For the text-containing cell, return its midpoint in (x, y) coordinate format. 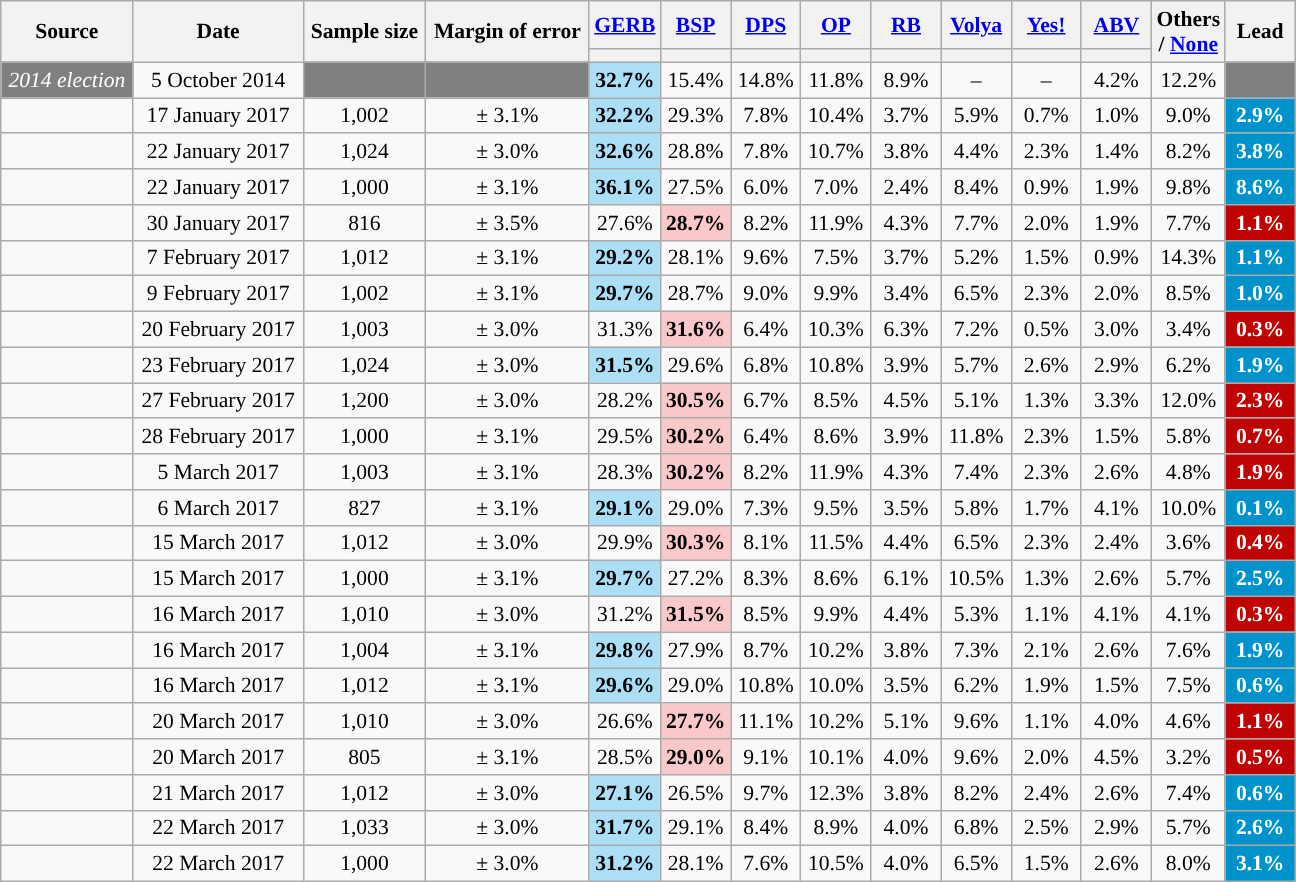
26.6% (624, 722)
5.9% (976, 116)
8.7% (766, 650)
1,004 (364, 650)
36.1% (624, 187)
17 January 2017 (218, 116)
8.3% (766, 579)
26.5% (696, 793)
BSP (696, 25)
27.9% (696, 650)
0.1% (1260, 508)
14.3% (1188, 258)
6.3% (906, 330)
3.1% (1260, 864)
12.0% (1188, 401)
28.8% (696, 152)
28.3% (624, 472)
9 February 2017 (218, 294)
31.6% (696, 330)
27.6% (624, 223)
27.1% (624, 793)
27.7% (696, 722)
RB (906, 25)
27.5% (696, 187)
30.5% (696, 401)
1.7% (1046, 508)
2014 election (67, 80)
3.0% (1116, 330)
4.2% (1116, 80)
Margin of error (508, 32)
32.6% (624, 152)
OP (836, 25)
1,200 (364, 401)
5.3% (976, 615)
10.7% (836, 152)
28.2% (624, 401)
Others / None (1188, 32)
11.5% (836, 543)
0.4% (1260, 543)
29.9% (624, 543)
Source (67, 32)
27.2% (696, 579)
28 February 2017 (218, 437)
Date (218, 32)
10.4% (836, 116)
10.3% (836, 330)
± 3.5% (508, 223)
29.5% (624, 437)
30 January 2017 (218, 223)
32.7% (624, 80)
28.5% (624, 757)
31.3% (624, 330)
6.1% (906, 579)
6.7% (766, 401)
3.6% (1188, 543)
1.4% (1116, 152)
8.1% (766, 543)
9.1% (766, 757)
4.8% (1188, 472)
1,033 (364, 828)
27 February 2017 (218, 401)
12.3% (836, 793)
20 February 2017 (218, 330)
21 March 2017 (218, 793)
DPS (766, 25)
8.0% (1188, 864)
6.0% (766, 187)
GERB (624, 25)
2.1% (1046, 650)
11.1% (766, 722)
29.8% (624, 650)
ABV (1116, 25)
29.3% (696, 116)
30.3% (696, 543)
14.8% (766, 80)
9.7% (766, 793)
23 February 2017 (218, 365)
5.2% (976, 258)
5 March 2017 (218, 472)
3.2% (1188, 757)
7.0% (836, 187)
Volya (976, 25)
9.8% (1188, 187)
Sample size (364, 32)
Lead (1260, 32)
7.2% (976, 330)
15.4% (696, 80)
7 February 2017 (218, 258)
9.5% (836, 508)
3.3% (1116, 401)
827 (364, 508)
4.6% (1188, 722)
816 (364, 223)
6 March 2017 (218, 508)
31.7% (624, 828)
10.1% (836, 757)
29.2% (624, 258)
Yes! (1046, 25)
5 October 2014 (218, 80)
805 (364, 757)
32.2% (624, 116)
12.2% (1188, 80)
